Capture the cell that displays the provided text and extract its (X, Y) central coordinate. 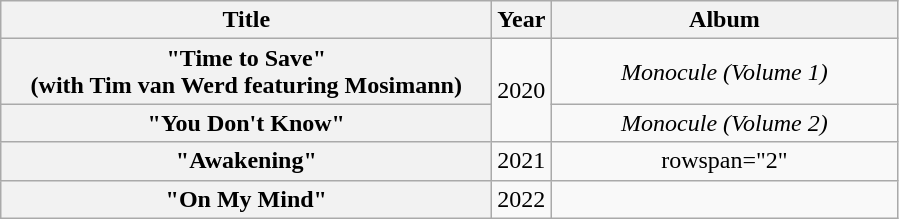
"Time to Save" (with Tim van Werd featuring Mosimann) (246, 72)
Title (246, 20)
"Awakening" (246, 161)
Monocule (Volume 2) (724, 123)
Monocule (Volume 1) (724, 72)
Album (724, 20)
2022 (522, 199)
Year (522, 20)
2020 (522, 90)
"On My Mind" (246, 199)
2021 (522, 161)
"You Don't Know" (246, 123)
rowspan="2" (724, 161)
